Detect which cell encompasses the target text, then output its (x, y) center coordinate. 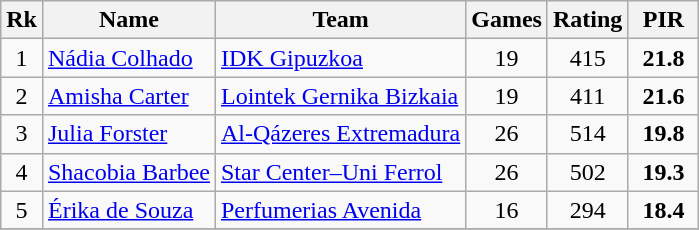
Érika de Souza (128, 210)
19.3 (664, 172)
Games (507, 20)
Al-Qázeres Extremadura (340, 134)
18.4 (664, 210)
1 (22, 58)
IDK Gipuzkoa (340, 58)
16 (507, 210)
3 (22, 134)
Lointek Gernika Bizkaia (340, 96)
294 (587, 210)
PIR (664, 20)
502 (587, 172)
Julia Forster (128, 134)
5 (22, 210)
Rating (587, 20)
21.6 (664, 96)
4 (22, 172)
Rk (22, 20)
19.8 (664, 134)
Star Center–Uni Ferrol (340, 172)
Perfumerias Avenida (340, 210)
2 (22, 96)
Name (128, 20)
Amisha Carter (128, 96)
Team (340, 20)
514 (587, 134)
Nádia Colhado (128, 58)
21.8 (664, 58)
411 (587, 96)
Shacobia Barbee (128, 172)
415 (587, 58)
